For the text-containing cell, return its midpoint in (X, Y) coordinate format. 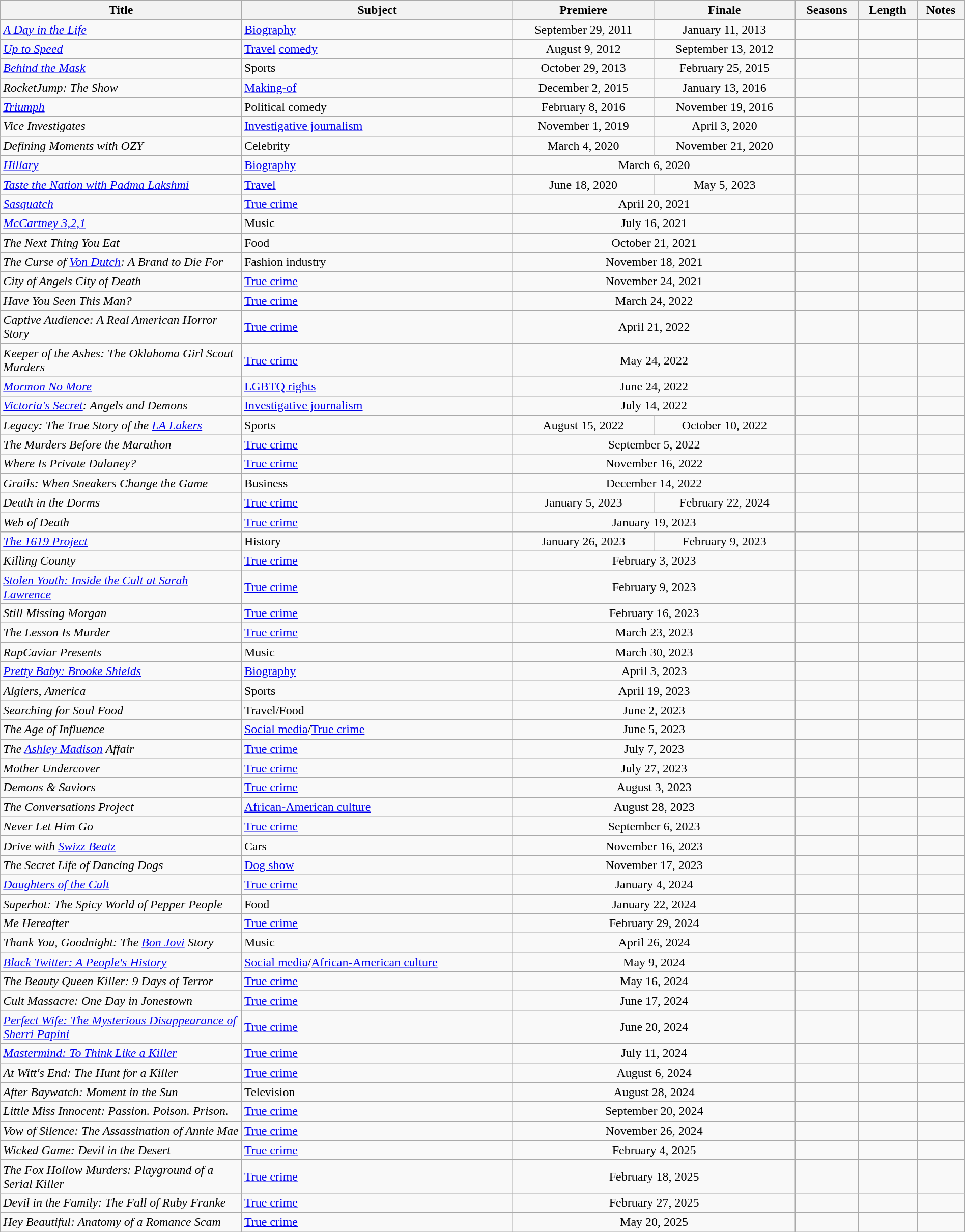
Algiers, America (121, 691)
Social media/African-American culture (377, 962)
The Next Thing You Eat (121, 243)
September 6, 2023 (655, 826)
September 13, 2012 (724, 49)
March 30, 2023 (655, 652)
LGBTQ rights (377, 386)
August 9, 2012 (583, 49)
February 27, 2025 (655, 1202)
Death in the Dorms (121, 502)
June 5, 2023 (655, 730)
February 8, 2016 (583, 107)
McCartney 3,2,1 (121, 223)
Vow of Silence: The Assassination of Annie Mae (121, 1131)
Business (377, 483)
Devil in the Family: The Fall of Ruby Franke (121, 1202)
June 20, 2024 (655, 1027)
Cars (377, 846)
Perfect Wife: The Mysterious Disappearance of Sherri Papini (121, 1027)
Victoria's Secret: Angels and Demons (121, 406)
February 18, 2025 (655, 1176)
April 3, 2023 (655, 671)
Grails: When Sneakers Change the Game (121, 483)
June 24, 2022 (655, 386)
RapCaviar Presents (121, 652)
May 9, 2024 (655, 962)
April 19, 2023 (655, 691)
March 6, 2020 (655, 165)
January 5, 2023 (583, 502)
July 27, 2023 (655, 768)
January 13, 2016 (724, 88)
November 18, 2021 (655, 262)
The Conversations Project (121, 807)
August 28, 2024 (655, 1092)
July 16, 2021 (655, 223)
February 25, 2015 (724, 68)
Fashion industry (377, 262)
Daughters of the Cult (121, 884)
Web of Death (121, 522)
February 4, 2025 (655, 1150)
Killing County (121, 561)
Have You Seen This Man? (121, 301)
November 26, 2024 (655, 1131)
Legacy: The True Story of the LA Lakers (121, 425)
June 17, 2024 (655, 1001)
November 21, 2020 (724, 146)
Demons & Saviors (121, 788)
Taste the Nation with Padma Lakshmi (121, 184)
The Ashley Madison Affair (121, 749)
February 16, 2023 (655, 613)
May 20, 2025 (655, 1222)
September 5, 2022 (655, 444)
October 21, 2021 (655, 243)
September 20, 2024 (655, 1111)
Mother Undercover (121, 768)
Thank You, Goodnight: The Bon Jovi Story (121, 943)
Never Let Him Go (121, 826)
The 1619 Project (121, 541)
History (377, 541)
The Secret Life of Dancing Dogs (121, 865)
November 19, 2016 (724, 107)
Black Twitter: A People's History (121, 962)
September 29, 2011 (583, 30)
October 29, 2013 (583, 68)
Making-of (377, 88)
Me Hereafter (121, 923)
Sasquatch (121, 204)
Superhot: The Spicy World of Pepper People (121, 904)
Length (888, 10)
Wicked Game: Devil in the Desert (121, 1150)
January 11, 2013 (724, 30)
A Day in the Life (121, 30)
Television (377, 1092)
February 3, 2023 (655, 561)
Triumph (121, 107)
April 3, 2020 (724, 126)
Title (121, 10)
Where Is Private Dulaney? (121, 464)
August 3, 2023 (655, 788)
August 6, 2024 (655, 1073)
November 24, 2021 (655, 282)
After Baywatch: Moment in the Sun (121, 1092)
The Age of Influence (121, 730)
The Beauty Queen Killer: 9 Days of Terror (121, 982)
Social media/True crime (377, 730)
Vice Investigates (121, 126)
January 19, 2023 (655, 522)
Pretty Baby: Brooke Shields (121, 671)
Finale (724, 10)
July 7, 2023 (655, 749)
March 24, 2022 (655, 301)
Drive with Swizz Beatz (121, 846)
June 2, 2023 (655, 710)
Mastermind: To Think Like a Killer (121, 1053)
May 24, 2022 (655, 360)
Little Miss Innocent: Passion. Poison. Prison. (121, 1111)
April 21, 2022 (655, 327)
Up to Speed (121, 49)
At Witt's End: The Hunt for a Killer (121, 1073)
November 17, 2023 (655, 865)
Celebrity (377, 146)
Subject (377, 10)
Notes (941, 10)
January 26, 2023 (583, 541)
August 15, 2022 (583, 425)
Travel/Food (377, 710)
April 20, 2021 (655, 204)
February 29, 2024 (655, 923)
December 14, 2022 (655, 483)
July 14, 2022 (655, 406)
March 4, 2020 (583, 146)
May 5, 2023 (724, 184)
Keeper of the Ashes: The Oklahoma Girl Scout Murders (121, 360)
March 23, 2023 (655, 633)
Political comedy (377, 107)
African-American culture (377, 807)
Stolen Youth: Inside the Cult at Sarah Lawrence (121, 586)
RocketJump: The Show (121, 88)
Defining Moments with OZY (121, 146)
Hey Beautiful: Anatomy of a Romance Scam (121, 1222)
Mormon No More (121, 386)
The Fox Hollow Murders: Playground of a Serial Killer (121, 1176)
January 22, 2024 (655, 904)
Dog show (377, 865)
Premiere (583, 10)
Travel (377, 184)
April 26, 2024 (655, 943)
November 16, 2023 (655, 846)
Hillary (121, 165)
June 18, 2020 (583, 184)
Still Missing Morgan (121, 613)
Behind the Mask (121, 68)
November 1, 2019 (583, 126)
Seasons (827, 10)
City of Angels City of Death (121, 282)
January 4, 2024 (655, 884)
August 28, 2023 (655, 807)
November 16, 2022 (655, 464)
October 10, 2022 (724, 425)
Cult Massacre: One Day in Jonestown (121, 1001)
February 22, 2024 (724, 502)
May 16, 2024 (655, 982)
Travel comedy (377, 49)
Captive Audience: A Real American Horror Story (121, 327)
The Lesson Is Murder (121, 633)
July 11, 2024 (655, 1053)
The Curse of Von Dutch: A Brand to Die For (121, 262)
The Murders Before the Marathon (121, 444)
December 2, 2015 (583, 88)
Searching for Soul Food (121, 710)
